Provide the [x, y] coordinate of the cell's center where the given text is located.  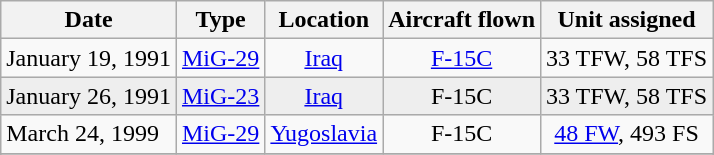
March 24, 1999 [89, 134]
January 19, 1991 [89, 58]
MiG-23 [220, 96]
Aircraft flown [462, 20]
48 FW, 493 FS [627, 134]
Type [220, 20]
Yugoslavia [324, 134]
January 26, 1991 [89, 96]
Date [89, 20]
Location [324, 20]
Unit assigned [627, 20]
